Extract the (X, Y) coordinate from the center of the cell holding the provided text.  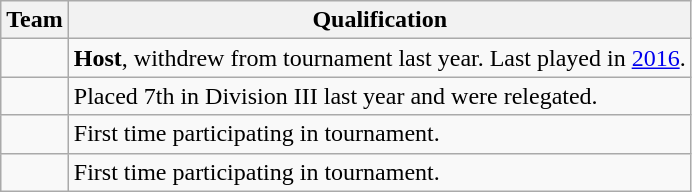
Host, withdrew from tournament last year. Last played in 2016. (380, 58)
Qualification (380, 20)
Placed 7th in Division III last year and were relegated. (380, 96)
Team (35, 20)
